Provide the [X, Y] coordinate of the cell's center where the given text is located.  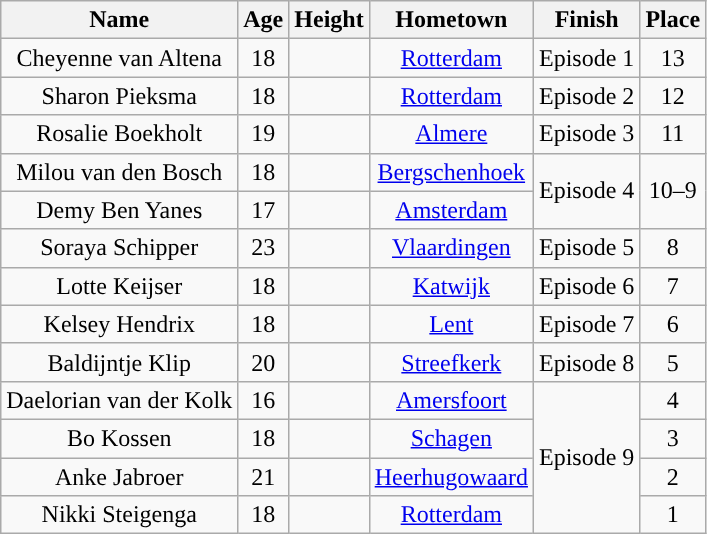
Bo Kossen [120, 438]
2 [673, 477]
20 [264, 362]
Katwijk [451, 286]
5 [673, 362]
Nikki Steigenga [120, 515]
Episode 4 [586, 191]
Amersfoort [451, 400]
Bergschenhoek [451, 172]
Episode 5 [586, 248]
Milou van den Bosch [120, 172]
Kelsey Hendrix [120, 324]
Vlaardingen [451, 248]
Almere [451, 134]
10–9 [673, 191]
4 [673, 400]
Episode 8 [586, 362]
Baldijntje Klip [120, 362]
Heerhugowaard [451, 477]
23 [264, 248]
21 [264, 477]
12 [673, 96]
16 [264, 400]
13 [673, 58]
8 [673, 248]
Cheyenne van Altena [120, 58]
Anke Jabroer [120, 477]
Finish [586, 20]
Episode 6 [586, 286]
Lent [451, 324]
Soraya Schipper [120, 248]
19 [264, 134]
Height [329, 20]
Name [120, 20]
Daelorian van der Kolk [120, 400]
1 [673, 515]
Amsterdam [451, 210]
11 [673, 134]
Streefkerk [451, 362]
Episode 1 [586, 58]
Episode 9 [586, 457]
Sharon Pieksma [120, 96]
Place [673, 20]
Rosalie Boekholt [120, 134]
6 [673, 324]
Demy Ben Yanes [120, 210]
7 [673, 286]
Episode 7 [586, 324]
Episode 3 [586, 134]
Episode 2 [586, 96]
Schagen [451, 438]
3 [673, 438]
17 [264, 210]
Age [264, 20]
Lotte Keijser [120, 286]
Hometown [451, 20]
